Extract the [x, y] coordinate from the center of the cell holding the provided text.  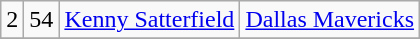
Kenny Satterfield [150, 20]
54 [42, 20]
Dallas Mavericks [330, 20]
2 [12, 20]
